Find where the given text appears and provide that cell's center as [x, y] coordinate. 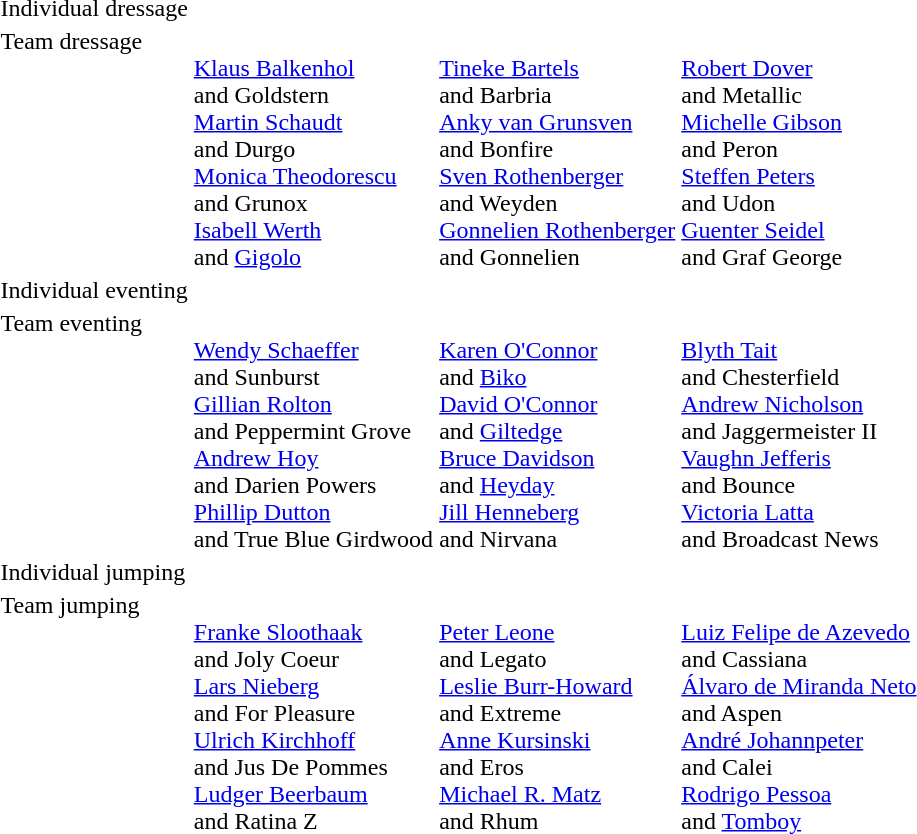
Klaus Balkenhol and Goldstern Martin Schaudt and Durgo Monica Theodorescu and Grunox Isabell Werth and Gigolo [313, 149]
Wendy Schaeffer and Sunburst Gillian Rolton and Peppermint Grove Andrew Hoy and Darien Powers Phillip Dutton and True Blue Girdwood [313, 431]
Karen O'Connor and Biko David O'Connor and Giltedge Bruce Davidson and Heyday Jill Henneberg and Nirvana [558, 431]
Tineke Bartels and Barbria Anky van Grunsven and Bonfire Sven Rothenberger and Weyden Gonnelien Rothenberger and Gonnelien [558, 149]
